Provide the (X, Y) coordinate of the cell's center where the given text is located.  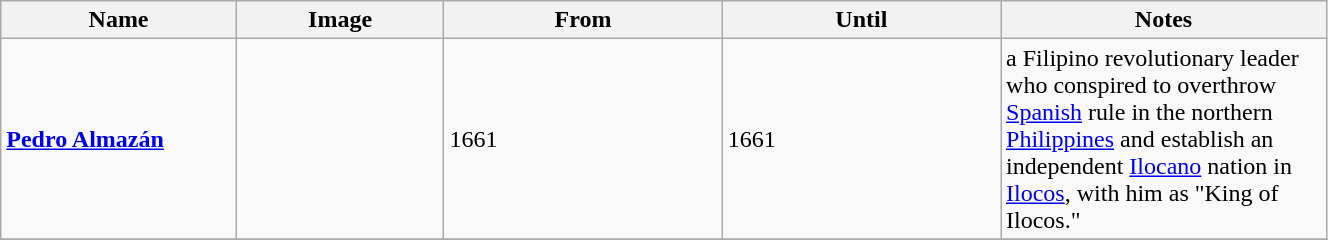
From (583, 20)
Notes (1164, 20)
Pedro Almazán (119, 139)
Image (340, 20)
Until (861, 20)
Name (119, 20)
